Pinpoint the cell where the given text exists, returning its (x, y) midpoint coordinate. 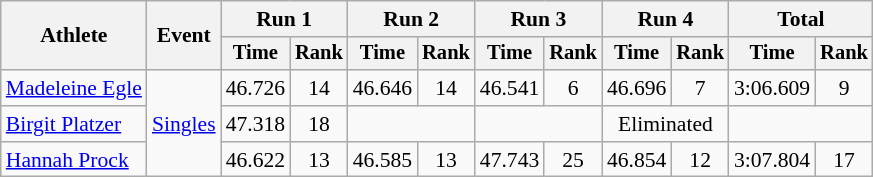
6 (573, 88)
Athlete (74, 36)
Singles (184, 124)
Run 4 (666, 19)
46.726 (256, 88)
Birgit Platzer (74, 124)
7 (700, 88)
Run 3 (538, 19)
Run 2 (412, 19)
9 (844, 88)
Eliminated (666, 124)
Run 1 (284, 19)
46.696 (636, 88)
Event (184, 36)
Madeleine Egle (74, 88)
46.541 (510, 88)
Total (801, 19)
47.318 (256, 124)
3:06.609 (772, 88)
46.646 (382, 88)
18 (319, 124)
